Detect which cell encompasses the target text, then output its [X, Y] center coordinate. 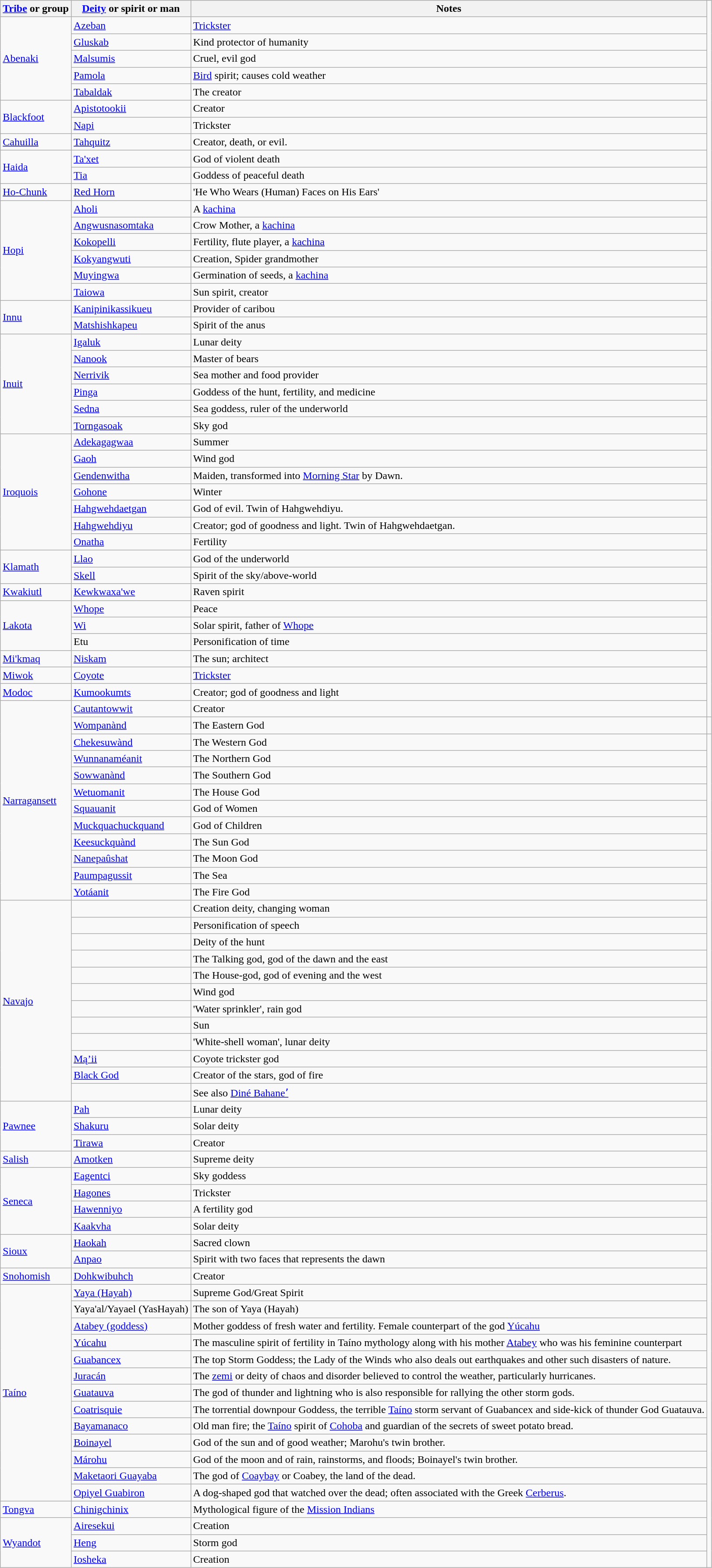
The zemi or deity of chaos and disorder believed to control the weather, particularly hurricanes. [449, 1376]
Taiowa [131, 292]
Cruel, evil god [449, 59]
Iosheka [131, 1559]
The Sun God [449, 842]
Hopi [36, 250]
Modoc [36, 692]
The torrential downpour Goddess, the terrible Taíno storm servant of Guabancex and side-kick of thunder God Guatauva. [449, 1409]
Etu [131, 642]
The Fire God [449, 892]
Solar spirit, father of Whope [449, 625]
Supreme God/Great Spirit [449, 1293]
Nanook [131, 359]
Hahgwehdiyu [131, 525]
Llao [131, 559]
Kind protector of humanity [449, 42]
Azeban [131, 25]
Pah [131, 1109]
Sedna [131, 409]
Yotáanit [131, 892]
Innu [36, 317]
Nanepaûshat [131, 859]
Coatrisquie [131, 1409]
Whope [131, 609]
Matshishkapeu [131, 325]
God of the sun and of good weather; Marohu's twin brother. [449, 1443]
The Northern God [449, 759]
Napi [131, 125]
Seneca [36, 1201]
Pamola [131, 75]
Spirit of the sky/above-world [449, 575]
Torngasoak [131, 425]
Gluskab [131, 42]
The sun; architect [449, 659]
The House God [449, 792]
Paumpagussit [131, 875]
Apistotookii [131, 109]
Angwusnasomtaka [131, 226]
Shakuru [131, 1126]
Muyingwa [131, 275]
Goddess of peaceful death [449, 175]
Creator; god of goodness and light [449, 692]
Niskam [131, 659]
Provider of caribou [449, 309]
Yúcahu [131, 1342]
Nerrivik [131, 375]
Wi [131, 625]
Guatauva [131, 1392]
Kokopelli [131, 242]
Mythological figure of the Mission Indians [449, 1509]
Notes [449, 9]
Malsumis [131, 59]
Gohone [131, 492]
'White-shell woman', lunar deity [449, 1042]
Raven spirit [449, 592]
The Sea [449, 875]
Amotken [131, 1159]
A fertility god [449, 1209]
The top Storm Goddess; the Lady of the Winds who also deals out earthquakes and other such disasters of nature. [449, 1359]
Tribe or group [36, 9]
Iroquois [36, 492]
Bayamanaco [131, 1426]
Wunnanaméanit [131, 759]
Sea mother and food provider [449, 375]
Creation deity, changing woman [449, 909]
Maketaori Guayaba [131, 1476]
Maiden, transformed into Morning Star by Dawn. [449, 475]
Wetuomanit [131, 792]
Kewkwaxa'we [131, 592]
'He Who Wears (Human) Faces on His Ears' [449, 192]
Fertility, flute player, a kachina [449, 242]
Summer [449, 442]
Ta'xet [131, 159]
Inuit [36, 384]
Blackfoot [36, 117]
God of the underworld [449, 559]
Mą’ii [131, 1059]
Atabey (goddess) [131, 1326]
Muckquachuckquand [131, 825]
Kanipinikassikueu [131, 309]
Klamath [36, 567]
The god of thunder and lightning who is also responsible for rallying the other storm gods. [449, 1392]
Supreme deity [449, 1159]
Navajo [36, 1001]
God of the moon and of rain, rainstorms, and floods; Boinayel's twin brother. [449, 1459]
Guabancex [131, 1359]
Opiyel Guabiron [131, 1493]
Goddess of the hunt, fertility, and medicine [449, 392]
Yaya (Hayah) [131, 1293]
Pinga [131, 392]
Sowwanànd [131, 775]
Chinigchinix [131, 1509]
Adekagagwaa [131, 442]
Coyote trickster god [449, 1059]
Kumookumts [131, 692]
Anpao [131, 1259]
Coyote [131, 675]
God of Children [449, 825]
The Southern God [449, 775]
Personification of speech [449, 925]
Red Horn [131, 192]
Tirawa [131, 1142]
Kaakvha [131, 1226]
Boinayel [131, 1443]
Mother goddess of fresh water and fertility. Female counterpart of the god Yúcahu [449, 1326]
Germination of seeds, a kachina [449, 275]
Miwok [36, 675]
Squauanit [131, 809]
Hagones [131, 1193]
Gaoh [131, 458]
The Talking god, god of the dawn and the east [449, 958]
Haida [36, 167]
Creation, Spider grandmother [449, 259]
Fertility [449, 542]
Creator; god of goodness and light. Twin of Hahgwehdaetgan. [449, 525]
Hawenniyo [131, 1209]
Storm god [449, 1543]
Old man fire; the Taíno spirit of Cohoba and guardian of the secrets of sweet potato bread. [449, 1426]
Mi'kmaq [36, 659]
The House-god, god of evening and the west [449, 975]
Cahuilla [36, 142]
Pawnee [36, 1126]
Narragansett [36, 800]
Kwakiutl [36, 592]
Taíno [36, 1392]
'Water sprinkler', rain god [449, 1008]
Sky god [449, 425]
Spirit with two faces that represents the dawn [449, 1259]
Salish [36, 1159]
Sea goddess, ruler of the underworld [449, 409]
Deity of the hunt [449, 942]
Kokyangwuti [131, 259]
Gendenwitha [131, 475]
Tongva [36, 1509]
The son of Yaya (Hayah) [449, 1309]
Spirit of the anus [449, 325]
Abenaki [36, 59]
Sacred clown [449, 1243]
Chekesuwànd [131, 742]
The creator [449, 92]
A dog-shaped god that watched over the dead; often associated with the Greek Cerberus. [449, 1493]
Igaluk [131, 342]
The Moon God [449, 859]
Heng [131, 1543]
The god of Coaybay or Coabey, the land of the dead. [449, 1476]
Aholi [131, 209]
The masculine spirit of fertility in Taíno mythology along with his mother Atabey who was his feminine counterpart [449, 1342]
Wyandot [36, 1543]
Creator of the stars, god of fire [449, 1075]
Crow Mother, a kachina [449, 226]
Cautantowwit [131, 708]
Airesekui [131, 1526]
Hahgwehdaetgan [131, 509]
Sun spirit, creator [449, 292]
God of violent death [449, 159]
A kachina [449, 209]
Creator, death, or evil. [449, 142]
The Western God [449, 742]
Onatha [131, 542]
Yaya'al/Yayael (YasHayah) [131, 1309]
Deity or spirit or man [131, 9]
Snohomish [36, 1276]
Ho-Chunk [36, 192]
Tia [131, 175]
Juracán [131, 1376]
Haokah [131, 1243]
Keesuckquànd [131, 842]
Black God [131, 1075]
The Eastern God [449, 725]
Master of bears [449, 359]
Bird spirit; causes cold weather [449, 75]
Sioux [36, 1251]
Sky goddess [449, 1176]
Skell [131, 575]
Lakota [36, 625]
Sun [449, 1025]
Winter [449, 492]
God of Women [449, 809]
Wompanànd [131, 725]
Personification of time [449, 642]
Peace [449, 609]
See also Diné Bahaneʼ [449, 1092]
Márohu [131, 1459]
Dohkwibuhch [131, 1276]
Tahquitz [131, 142]
God of evil. Twin of Hahgwehdiyu. [449, 509]
Eagentci [131, 1176]
Tabaldak [131, 92]
